Scan for the cell matching the given text and deliver its (x, y) coordinate at center. 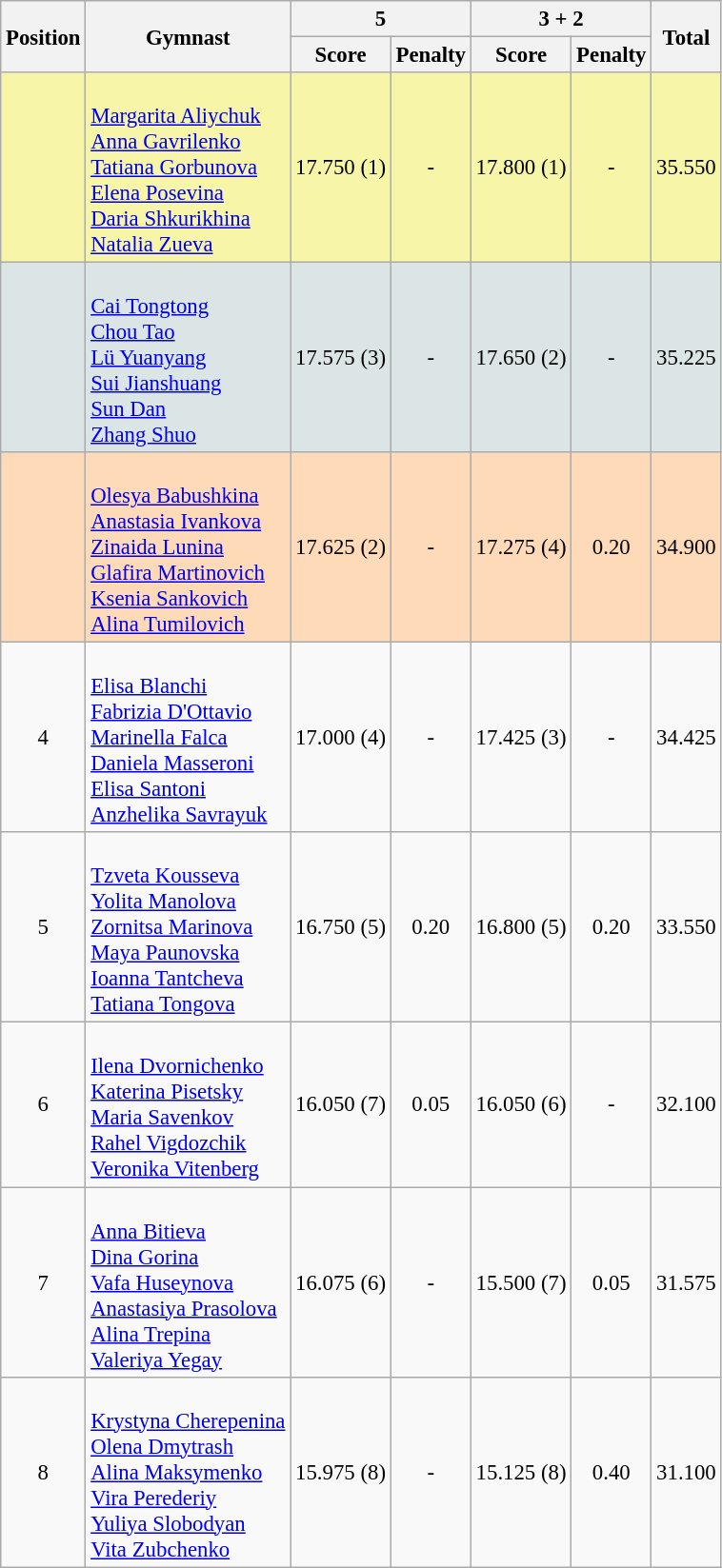
35.225 (686, 358)
15.975 (8) (341, 1472)
16.050 (7) (341, 1104)
31.100 (686, 1472)
15.500 (7) (521, 1282)
35.550 (686, 168)
34.425 (686, 738)
Cai Tongtong Chou Tao Lü Yuanyang Sui Jianshuang Sun Dan Zhang Shuo (189, 358)
31.575 (686, 1282)
15.125 (8) (521, 1472)
Ilena Dvornichenko Katerina Pisetsky Maria Savenkov Rahel Vigdozchik Veronika Vitenberg (189, 1104)
16.750 (5) (341, 927)
3 + 2 (561, 19)
8 (44, 1472)
17.425 (3) (521, 738)
17.575 (3) (341, 358)
Total (686, 36)
Position (44, 36)
6 (44, 1104)
Tzveta Kousseva Yolita Manolova Zornitsa Marinova Maya Paunovska Ioanna Tantcheva Tatiana Tongova (189, 927)
Olesya Babushkina Anastasia Ivankova Zinaida Lunina Glafira Martinovich Ksenia Sankovich Alina Tumilovich (189, 547)
7 (44, 1282)
Margarita Aliychuk Anna Gavrilenko Tatiana Gorbunova Elena Posevina Daria Shkurikhina Natalia Zueva (189, 168)
32.100 (686, 1104)
16.800 (5) (521, 927)
17.650 (2) (521, 358)
16.075 (6) (341, 1282)
17.000 (4) (341, 738)
4 (44, 738)
Anna Bitieva Dina Gorina Vafa Huseynova Anastasiya Prasolova Alina Trepina Valeriya Yegay (189, 1282)
0.40 (612, 1472)
33.550 (686, 927)
Krystyna Cherepenina Olena Dmytrash Alina Maksymenko Vira Perederiy Yuliya Slobodyan Vita Zubchenko (189, 1472)
17.275 (4) (521, 547)
Elisa Blanchi Fabrizia D'Ottavio Marinella Falca Daniela Masseroni Elisa Santoni Anzhelika Savrayuk (189, 738)
17.750 (1) (341, 168)
34.900 (686, 547)
17.625 (2) (341, 547)
17.800 (1) (521, 168)
16.050 (6) (521, 1104)
Gymnast (189, 36)
